Identify which cell holds the provided text, then report its (X, Y) central coordinate. 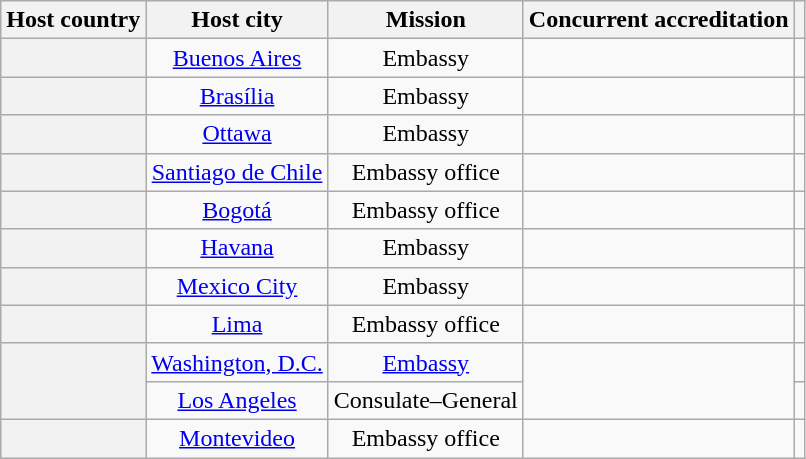
Buenos Aires (237, 58)
Havana (237, 248)
Mexico City (237, 286)
Consulate–General (426, 400)
Los Angeles (237, 400)
Lima (237, 324)
Host city (237, 20)
Concurrent accreditation (658, 20)
Mission (426, 20)
Montevideo (237, 438)
Washington, D.C. (237, 362)
Bogotá (237, 210)
Host country (74, 20)
Santiago de Chile (237, 172)
Ottawa (237, 134)
Brasília (237, 96)
